From the cell containing the given text, extract its center point as (x, y) coordinate. 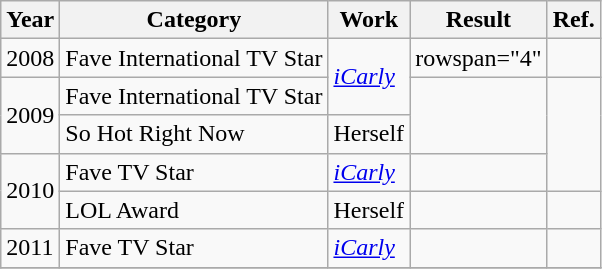
LOL Award (194, 210)
Result (479, 20)
So Hot Right Now (194, 134)
2009 (30, 115)
Category (194, 20)
2010 (30, 191)
Work (369, 20)
2008 (30, 58)
Year (30, 20)
2011 (30, 248)
Ref. (574, 20)
rowspan="4" (479, 58)
